Search for the cell housing the specified text and yield its [x, y] center coordinate. 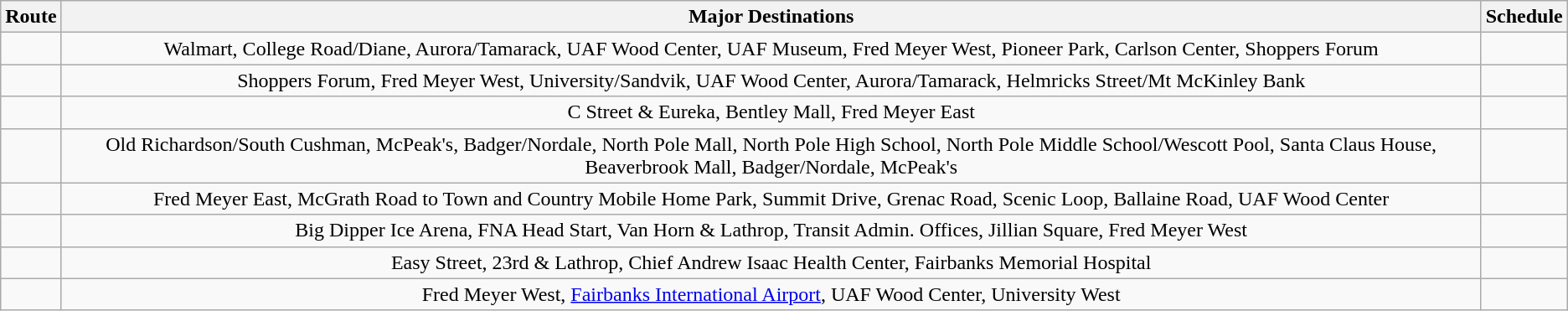
Shoppers Forum, Fred Meyer West, University/Sandvik, UAF Wood Center, Aurora/Tamarack, Helmricks Street/Mt McKinley Bank [771, 80]
Schedule [1524, 17]
Walmart, College Road/Diane, Aurora/Tamarack, UAF Wood Center, UAF Museum, Fred Meyer West, Pioneer Park, Carlson Center, Shoppers Forum [771, 49]
C Street & Eureka, Bentley Mall, Fred Meyer East [771, 112]
Major Destinations [771, 17]
Fred Meyer West, Fairbanks International Airport, UAF Wood Center, University West [771, 294]
Big Dipper Ice Arena, FNA Head Start, Van Horn & Lathrop, Transit Admin. Offices, Jillian Square, Fred Meyer West [771, 231]
Easy Street, 23rd & Lathrop, Chief Andrew Isaac Health Center, Fairbanks Memorial Hospital [771, 262]
Route [31, 17]
Fred Meyer East, McGrath Road to Town and Country Mobile Home Park, Summit Drive, Grenac Road, Scenic Loop, Ballaine Road, UAF Wood Center [771, 199]
